Output the [x, y] coordinate of the center of the cell containing the given text.  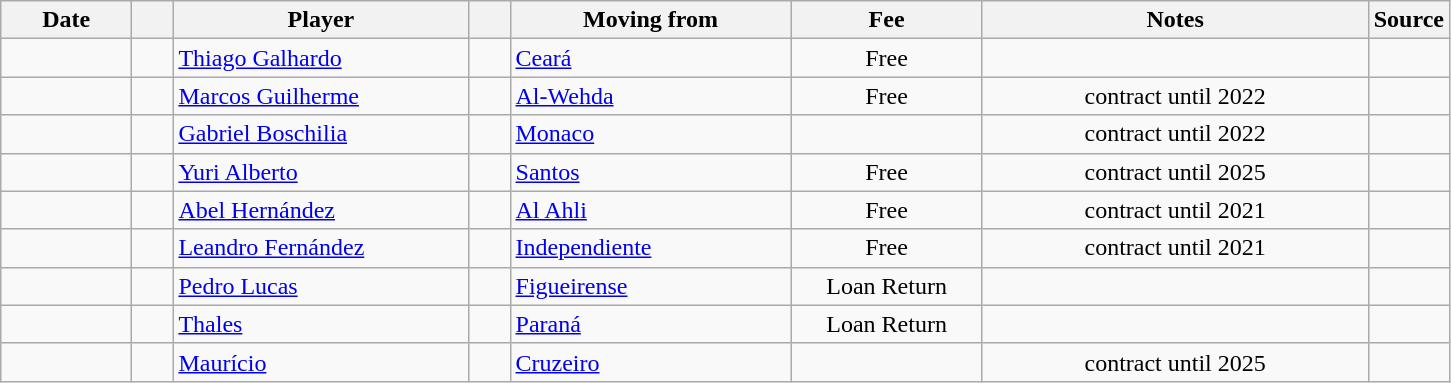
Thiago Galhardo [321, 58]
Al-Wehda [650, 96]
Ceará [650, 58]
Figueirense [650, 286]
Player [321, 20]
Abel Hernández [321, 210]
Gabriel Boschilia [321, 134]
Leandro Fernández [321, 248]
Moving from [650, 20]
Marcos Guilherme [321, 96]
Al Ahli [650, 210]
Cruzeiro [650, 362]
Thales [321, 324]
Santos [650, 172]
Yuri Alberto [321, 172]
Notes [1175, 20]
Maurício [321, 362]
Paraná [650, 324]
Source [1408, 20]
Monaco [650, 134]
Date [66, 20]
Pedro Lucas [321, 286]
Independiente [650, 248]
Fee [886, 20]
